Detect which cell encompasses the target text, then output its (x, y) center coordinate. 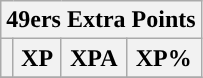
49ers Extra Points (101, 20)
XPA (94, 58)
XP% (164, 58)
XP (37, 58)
